Identify which cell holds the provided text, then report its (X, Y) central coordinate. 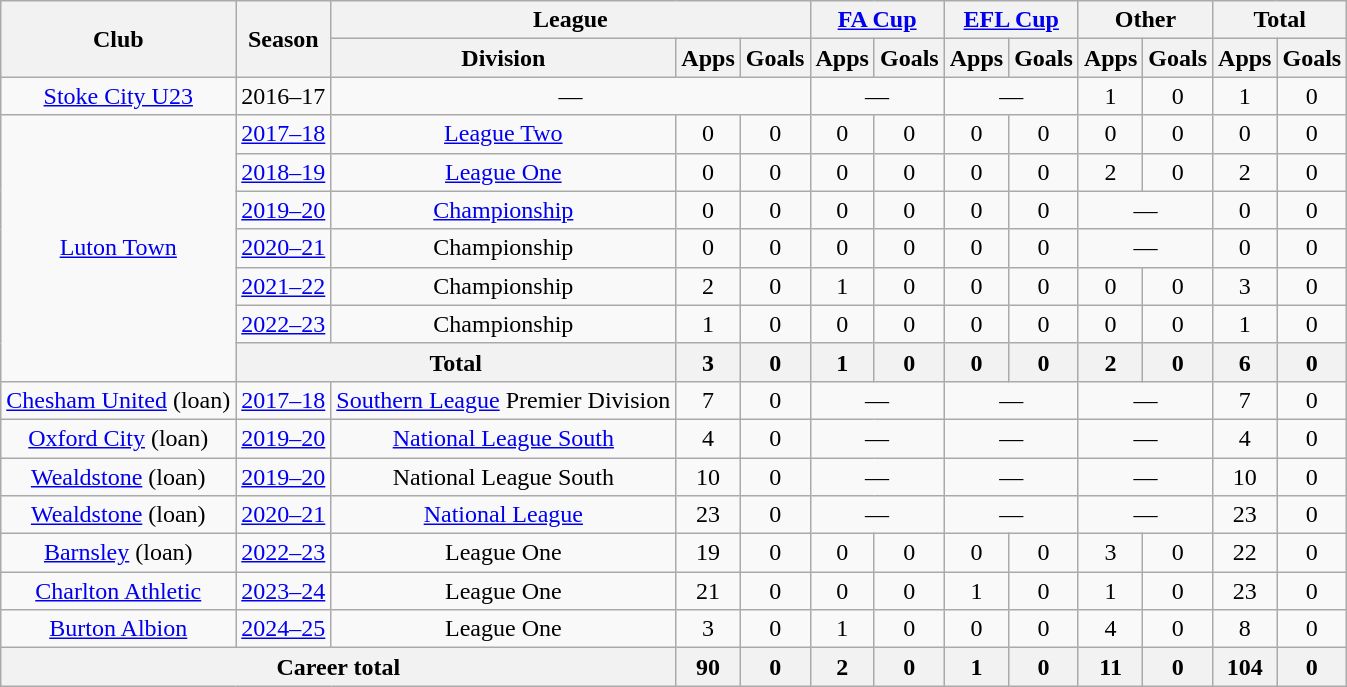
Luton Town (118, 248)
Division (504, 58)
Burton Albion (118, 629)
Season (284, 39)
National League (504, 515)
90 (708, 667)
6 (1245, 362)
11 (1110, 667)
22 (1245, 553)
Southern League Premier Division (504, 400)
Chesham United (loan) (118, 400)
8 (1245, 629)
Other (1145, 20)
Oxford City (loan) (118, 438)
Club (118, 39)
Career total (338, 667)
2021–22 (284, 286)
2024–25 (284, 629)
104 (1245, 667)
2023–24 (284, 591)
FA Cup (877, 20)
EFL Cup (1011, 20)
2018–19 (284, 172)
2016–17 (284, 96)
Barnsley (loan) (118, 553)
League Two (504, 134)
19 (708, 553)
Charlton Athletic (118, 591)
21 (708, 591)
League (570, 20)
Stoke City U23 (118, 96)
